Find where the given text appears and provide that cell's center as (X, Y) coordinate. 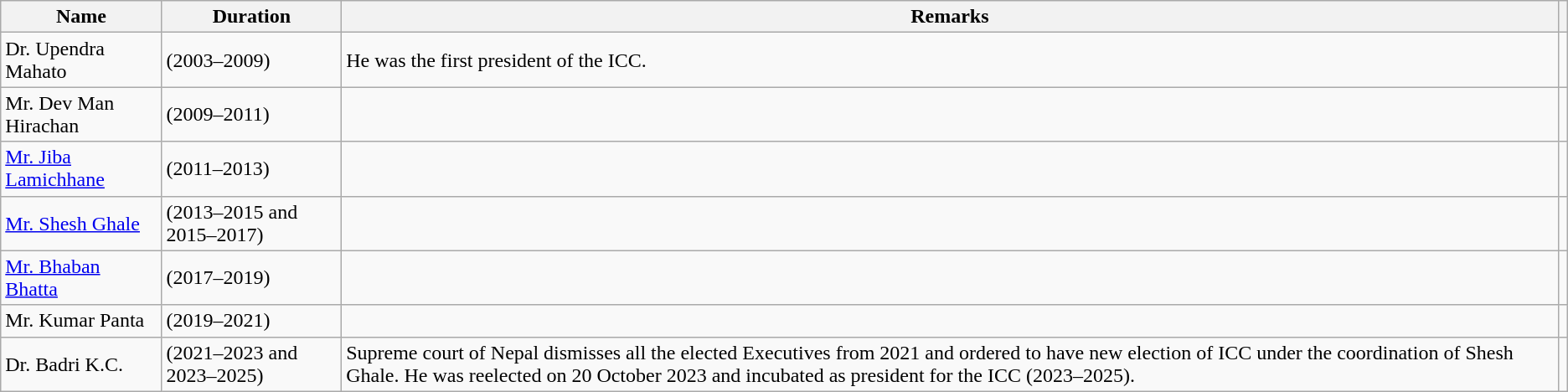
Duration (251, 17)
(2017–2019) (251, 278)
Mr. Dev Man Hirachan (81, 114)
(2021–2023 and 2023–2025) (251, 364)
Mr. Kumar Panta (81, 321)
Mr. Bhaban Bhatta (81, 278)
Remarks (950, 17)
Mr. Shesh Ghale (81, 223)
(2003–2009) (251, 60)
(2011–2013) (251, 169)
(2009–2011) (251, 114)
Mr. Jiba Lamichhane (81, 169)
Name (81, 17)
(2019–2021) (251, 321)
Dr. Upendra Mahato (81, 60)
He was the first president of the ICC. (950, 60)
Dr. Badri K.C. (81, 364)
(2013–2015 and 2015–2017) (251, 223)
